From the cell containing the given text, extract its center point as (x, y) coordinate. 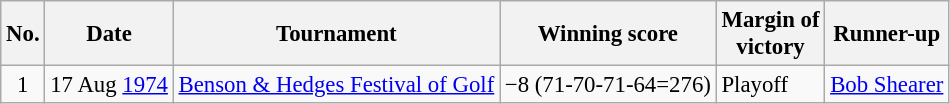
1 (23, 85)
17 Aug 1974 (109, 85)
Tournament (336, 34)
No. (23, 34)
Playoff (770, 85)
Margin ofvictory (770, 34)
Bob Shearer (887, 85)
Winning score (608, 34)
Benson & Hedges Festival of Golf (336, 85)
Date (109, 34)
Runner-up (887, 34)
−8 (71-70-71-64=276) (608, 85)
